Provide the [x, y] coordinate of the cell's center where the given text is located.  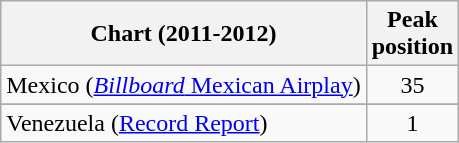
Peakposition [412, 34]
35 [412, 85]
Mexico (Billboard Mexican Airplay) [184, 85]
Venezuela (Record Report) [184, 123]
1 [412, 123]
Chart (2011-2012) [184, 34]
